Scan for the cell matching the given text and deliver its [x, y] coordinate at center. 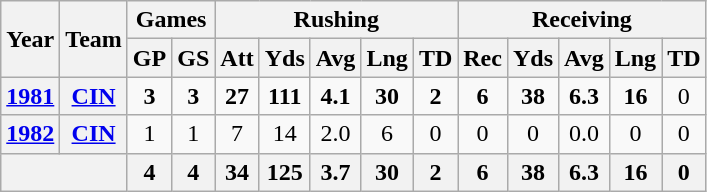
7 [237, 134]
111 [284, 96]
1982 [30, 134]
34 [237, 172]
Rec [483, 58]
Receiving [582, 20]
1981 [30, 96]
Team [94, 39]
Att [237, 58]
Games [170, 20]
Rushing [336, 20]
4.1 [336, 96]
14 [284, 134]
125 [284, 172]
3.7 [336, 172]
GP [149, 58]
GS [194, 58]
0.0 [584, 134]
27 [237, 96]
2.0 [336, 134]
Year [30, 39]
